Find where the given text appears and provide that cell's center as [x, y] coordinate. 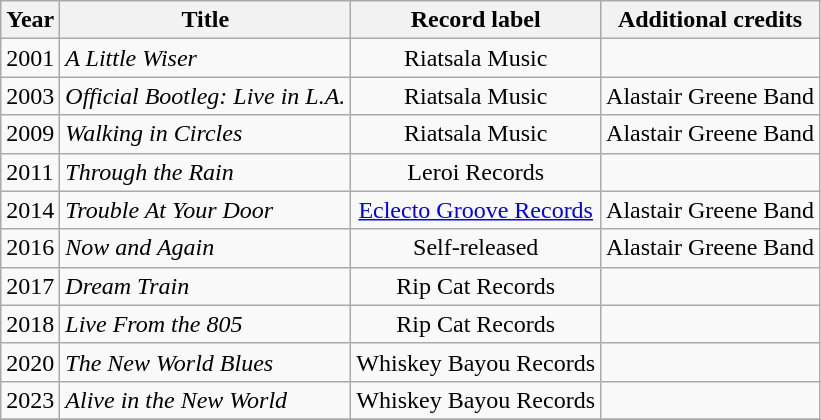
Year [30, 20]
2001 [30, 58]
Now and Again [206, 248]
Trouble At Your Door [206, 210]
Walking in Circles [206, 134]
Through the Rain [206, 172]
2003 [30, 96]
Record label [476, 20]
Live From the 805 [206, 324]
The New World Blues [206, 362]
2017 [30, 286]
Self-released [476, 248]
2023 [30, 400]
Dream Train [206, 286]
A Little Wiser [206, 58]
2020 [30, 362]
Official Bootleg: Live in L.A. [206, 96]
Eclecto Groove Records [476, 210]
Leroi Records [476, 172]
2018 [30, 324]
2009 [30, 134]
Title [206, 20]
2011 [30, 172]
2014 [30, 210]
Additional credits [710, 20]
2016 [30, 248]
Alive in the New World [206, 400]
